Detect which cell encompasses the target text, then output its (x, y) center coordinate. 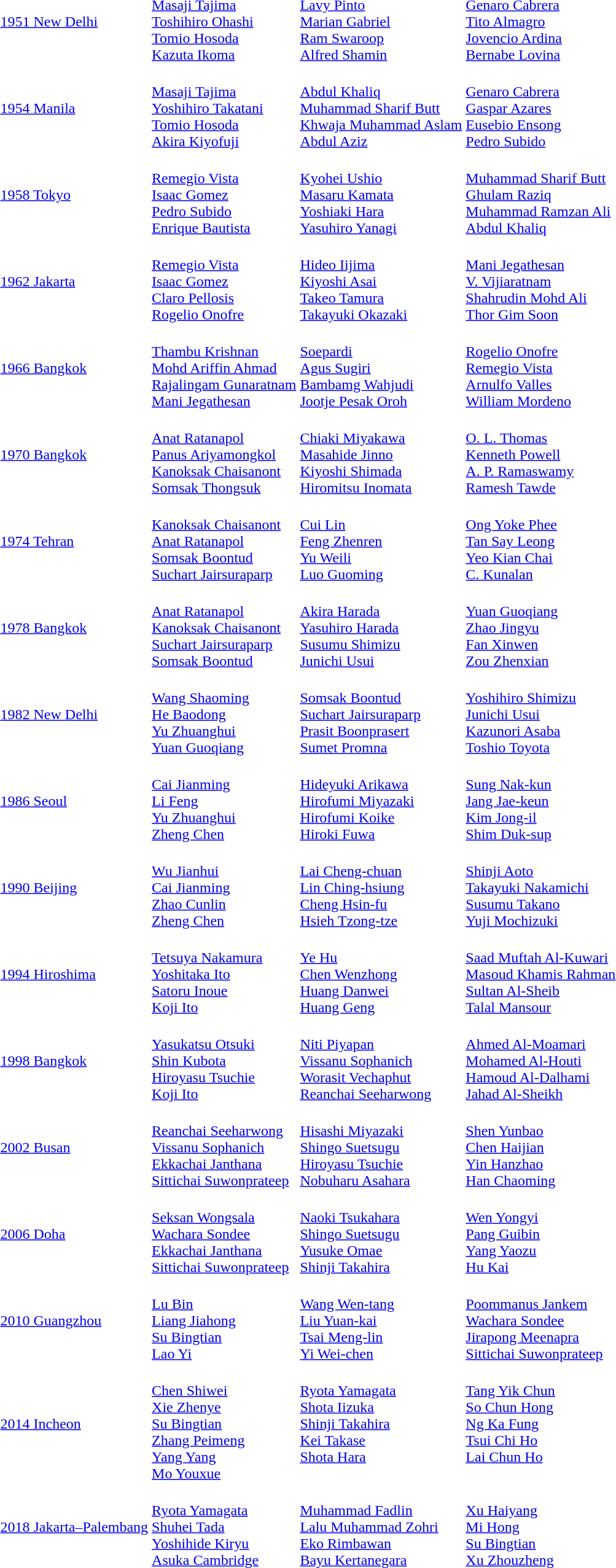
Wang ShaomingHe BaodongYu ZhuanghuiYuan Guoqiang (224, 714)
Remegio VistaIsaac GomezPedro SubidoEnrique Bautista (224, 195)
Cai JianmingLi FengYu ZhuanghuiZheng Chen (224, 801)
Remegio VistaIsaac GomezClaro PellosisRogelio Onofre (224, 281)
Akira HaradaYasuhiro HaradaSusumu ShimizuJunichi Usui (381, 628)
Ye HuChen WenzhongHuang DanweiHuang Geng (381, 974)
Seksan WongsalaWachara SondeeEkkachai JanthanaSittichai Suwonprateep (224, 1234)
Anat RatanapolPanus AriyamongkolKanoksak ChaisanontSomsak Thongsuk (224, 454)
SoepardiAgus SugiriBambamg WahjudiJootje Pesak Oroh (381, 368)
Naoki TsukaharaShingo SuetsuguYusuke OmaeShinji Takahira (381, 1234)
Yasukatsu OtsukiShin KubotaHiroyasu TsuchieKoji Ito (224, 1061)
Anat RatanapolKanoksak ChaisanontSuchart JairsuraparpSomsak Boontud (224, 628)
Cui LinFeng ZhenrenYu WeiliLuo Guoming (381, 541)
Somsak BoontudSuchart JairsuraparpPrasit BoonprasertSumet Promna (381, 714)
Lai Cheng-chuanLin Ching-hsiungCheng Hsin-fuHsieh Tzong-tze (381, 887)
Chiaki MiyakawaMasahide JinnoKiyoshi ShimadaHiromitsu Inomata (381, 454)
Kyohei UshioMasaru KamataYoshiaki HaraYasuhiro Yanagi (381, 195)
Wang Wen-tangLiu Yuan-kaiTsai Meng-linYi Wei-chen (381, 1320)
Niti PiyapanVissanu SophanichWorasit VechaphutReanchai Seeharwong (381, 1061)
Chen ShiweiXie ZhenyeSu BingtianZhang PeimengYang YangMo Youxue (224, 1424)
Hideyuki ArikawaHirofumi MiyazakiHirofumi KoikeHiroki Fuwa (381, 801)
Ryota YamagataShota IizukaShinji TakahiraKei TakaseShota Hara (381, 1424)
Kanoksak ChaisanontAnat RatanapolSomsak BoontudSuchart Jairsuraparp (224, 541)
Lu BinLiang JiahongSu BingtianLao Yi (224, 1320)
Hisashi MiyazakiShingo SuetsuguHiroyasu TsuchieNobuharu Asahara (381, 1147)
Tetsuya NakamuraYoshitaka ItoSatoru InoueKoji Ito (224, 974)
Abdul KhaliqMuhammad Sharif ButtKhwaja Muhammad AslamAbdul Aziz (381, 108)
Thambu KrishnanMohd Ariffin AhmadRajalingam GunaratnamMani Jegathesan (224, 368)
Wu JianhuiCai JianmingZhao CunlinZheng Chen (224, 887)
Masaji TajimaYoshihiro TakataniTomio HosodaAkira Kiyofuji (224, 108)
Reanchai SeeharwongVissanu SophanichEkkachai JanthanaSittichai Suwonprateep (224, 1147)
Hideo IijimaKiyoshi AsaiTakeo TamuraTakayuki Okazaki (381, 281)
